Pinpoint the cell where the given text exists, returning its (X, Y) midpoint coordinate. 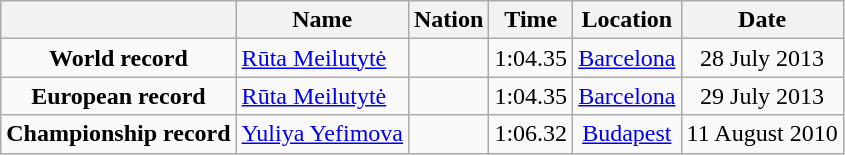
Yuliya Yefimova (322, 134)
Budapest (627, 134)
Championship record (118, 134)
11 August 2010 (762, 134)
European record (118, 96)
29 July 2013 (762, 96)
Name (322, 20)
World record (118, 58)
28 July 2013 (762, 58)
Time (531, 20)
Nation (448, 20)
1:06.32 (531, 134)
Date (762, 20)
Location (627, 20)
